Extract the [X, Y] coordinate from the center of the cell holding the provided text.  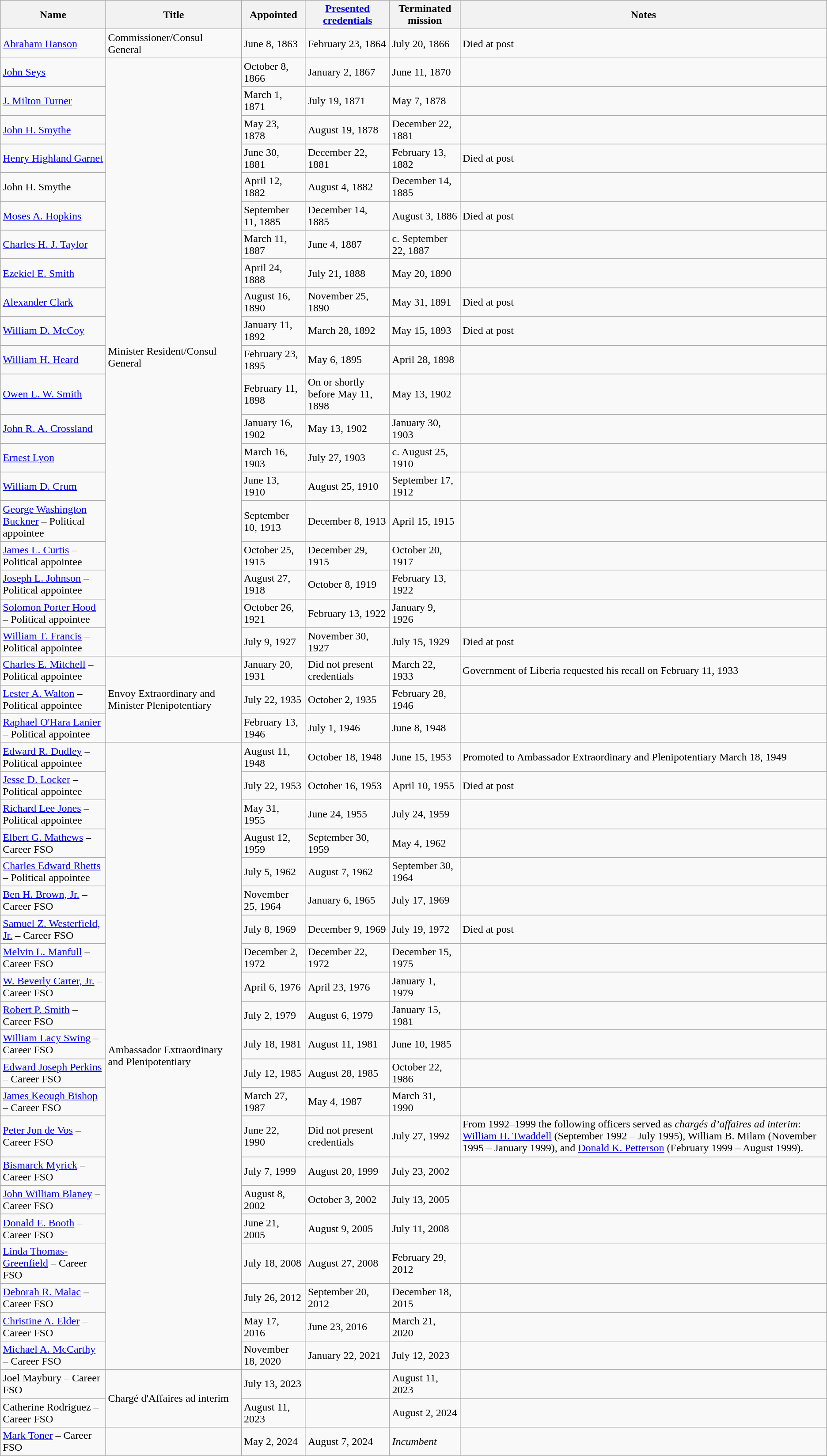
John William Blaney – Career FSO [53, 1199]
July 12, 1985 [273, 1073]
Peter Jon de Vos – Career FSO [53, 1136]
Presented credentials [347, 15]
August 27, 1918 [273, 585]
August 4, 1882 [347, 187]
October 16, 1953 [347, 785]
Government of Liberia requested his recall on February 11, 1933 [643, 670]
February 11, 1898 [273, 394]
October 25, 1915 [273, 556]
Deborah R. Malac – Career FSO [53, 1297]
May 31, 1891 [425, 302]
December 22, 1972 [347, 958]
April 10, 1955 [425, 785]
Incumbent [425, 1441]
July 2, 1979 [273, 1016]
Promoted to Ambassador Extraordinary and Plenipotentiary March 18, 1949 [643, 757]
July 24, 1959 [425, 814]
On or shortly before May 11, 1898 [347, 394]
July 5, 1962 [273, 872]
July 9, 1927 [273, 642]
Ezekiel E. Smith [53, 273]
March 16, 1903 [273, 458]
Edward R. Dudley – Political appointee [53, 757]
July 11, 2008 [425, 1229]
Name [53, 15]
Mark Toner – Career FSO [53, 1441]
August 9, 2005 [347, 1229]
April 6, 1976 [273, 987]
June 30, 1881 [273, 158]
October 26, 1921 [273, 613]
January 2, 1867 [347, 72]
Melvin L. Manfull – Career FSO [53, 958]
March 1, 1871 [273, 101]
July 22, 1953 [273, 785]
William T. Francis – Political appointee [53, 642]
William Lacy Swing – Career FSO [53, 1044]
Robert P. Smith – Career FSO [53, 1016]
May 4, 1987 [347, 1101]
December 8, 1913 [347, 521]
March 21, 2020 [425, 1327]
March 22, 1933 [425, 670]
May 23, 1878 [273, 130]
July 18, 1981 [273, 1044]
John R. A. Crossland [53, 429]
August 19, 1878 [347, 130]
February 28, 1946 [425, 700]
Linda Thomas-Greenfield – Career FSO [53, 1263]
July 8, 1969 [273, 929]
Christine A. Elder – Career FSO [53, 1327]
William H. Heard [53, 359]
Commissioner/Consul General [173, 43]
May 15, 1893 [425, 330]
May 4, 1962 [425, 843]
July 19, 1871 [347, 101]
May 6, 1895 [347, 359]
Michael A. McCarthy – Career FSO [53, 1356]
May 17, 2016 [273, 1327]
November 25, 1964 [273, 901]
January 16, 1902 [273, 429]
March 11, 1887 [273, 245]
January 22, 2021 [347, 1356]
January 1, 1979 [425, 987]
Bismarck Myrick – Career FSO [53, 1171]
October 8, 1866 [273, 72]
Appointed [273, 15]
August 11, 1981 [347, 1044]
Raphael O'Hara Lanier – Political appointee [53, 728]
July 17, 1969 [425, 901]
July 22, 1935 [273, 700]
June 8, 1863 [273, 43]
Henry Highland Garnet [53, 158]
Samuel Z. Westerfield, Jr. – Career FSO [53, 929]
June 23, 2016 [347, 1327]
August 2, 2024 [425, 1413]
July 15, 1929 [425, 642]
May 2, 2024 [273, 1441]
February 29, 2012 [425, 1263]
Donald E. Booth – Career FSO [53, 1229]
Edward Joseph Perkins – Career FSO [53, 1073]
April 23, 1976 [347, 987]
January 30, 1903 [425, 429]
Notes [643, 15]
Elbert G. Mathews – Career FSO [53, 843]
Minister Resident/Consul General [173, 357]
October 18, 1948 [347, 757]
August 7, 1962 [347, 872]
September 30, 1964 [425, 872]
April 12, 1882 [273, 187]
January 6, 1965 [347, 901]
October 8, 1919 [347, 585]
December 9, 1969 [347, 929]
November 25, 1890 [347, 302]
June 4, 1887 [347, 245]
July 18, 2008 [273, 1263]
September 20, 2012 [347, 1297]
July 13, 2023 [273, 1384]
April 24, 1888 [273, 273]
c. August 25, 1910 [425, 458]
September 11, 1885 [273, 216]
June 24, 1955 [347, 814]
January 20, 1931 [273, 670]
January 9, 1926 [425, 613]
Terminated mission [425, 15]
Chargé d'Affaires ad interim [173, 1399]
W. Beverly Carter, Jr. – Career FSO [53, 987]
July 7, 1999 [273, 1171]
June 8, 1948 [425, 728]
June 21, 2005 [273, 1229]
February 13, 1946 [273, 728]
August 20, 1999 [347, 1171]
July 26, 2012 [273, 1297]
December 18, 2015 [425, 1297]
May 31, 1955 [273, 814]
June 15, 1953 [425, 757]
Owen L. W. Smith [53, 394]
October 3, 2002 [347, 1199]
Lester A. Walton – Political appointee [53, 700]
April 15, 1915 [425, 521]
July 1, 1946 [347, 728]
July 21, 1888 [347, 273]
July 19, 1972 [425, 929]
Joseph L. Johnson – Political appointee [53, 585]
August 28, 1985 [347, 1073]
November 30, 1927 [347, 642]
August 7, 2024 [347, 1441]
January 11, 1892 [273, 330]
August 25, 1910 [347, 487]
March 31, 1990 [425, 1101]
c. September 22, 1887 [425, 245]
August 27, 2008 [347, 1263]
December 29, 1915 [347, 556]
Alexander Clark [53, 302]
August 11, 1948 [273, 757]
William D. Crum [53, 487]
August 3, 1886 [425, 216]
March 27, 1987 [273, 1101]
July 20, 1866 [425, 43]
September 30, 1959 [347, 843]
William D. McCoy [53, 330]
September 17, 1912 [425, 487]
June 13, 1910 [273, 487]
October 2, 1935 [347, 700]
Envoy Extraordinary and Minister Plenipotentiary [173, 700]
May 20, 1890 [425, 273]
November 18, 2020 [273, 1356]
January 15, 1981 [425, 1016]
Moses A. Hopkins [53, 216]
Charles E. Mitchell – Political appointee [53, 670]
Richard Lee Jones – Political appointee [53, 814]
August 6, 1979 [347, 1016]
February 23, 1895 [273, 359]
June 11, 1870 [425, 72]
October 20, 1917 [425, 556]
September 10, 1913 [273, 521]
July 23, 2002 [425, 1171]
July 27, 1903 [347, 458]
J. Milton Turner [53, 101]
John Seys [53, 72]
Solomon Porter Hood – Political appointee [53, 613]
May 7, 1878 [425, 101]
August 12, 1959 [273, 843]
July 13, 2005 [425, 1199]
Abraham Hanson [53, 43]
March 28, 1892 [347, 330]
Joel Maybury – Career FSO [53, 1384]
August 8, 2002 [273, 1199]
April 28, 1898 [425, 359]
July 27, 1992 [425, 1136]
Jesse D. Locker – Political appointee [53, 785]
July 12, 2023 [425, 1356]
Ambassador Extraordinary and Plenipotentiary [173, 1056]
August 16, 1890 [273, 302]
February 13, 1882 [425, 158]
December 2, 1972 [273, 958]
Title [173, 15]
James Keough Bishop – Career FSO [53, 1101]
October 22, 1986 [425, 1073]
Charles H. J. Taylor [53, 245]
Catherine Rodriguez – Career FSO [53, 1413]
June 10, 1985 [425, 1044]
February 23, 1864 [347, 43]
December 15, 1975 [425, 958]
Ernest Lyon [53, 458]
June 22, 1990 [273, 1136]
George Washington Buckner – Political appointee [53, 521]
Charles Edward Rhetts – Political appointee [53, 872]
Ben H. Brown, Jr. – Career FSO [53, 901]
James L. Curtis – Political appointee [53, 556]
